Return the [x, y] coordinate for the center point of the cell that contains the specified text.  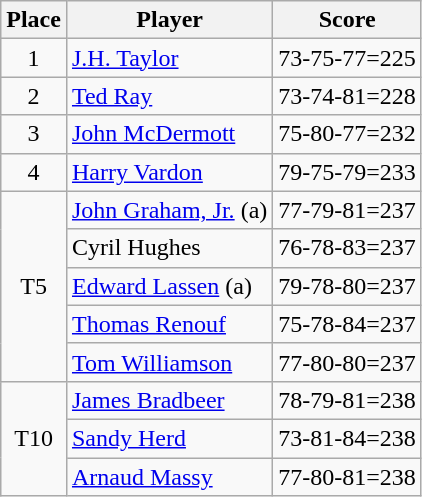
J.H. Taylor [169, 58]
Place [34, 20]
73-81-84=238 [348, 438]
77-80-80=237 [348, 362]
Cyril Hughes [169, 248]
73-75-77=225 [348, 58]
John McDermott [169, 134]
2 [34, 96]
3 [34, 134]
Player [169, 20]
Sandy Herd [169, 438]
1 [34, 58]
Ted Ray [169, 96]
75-78-84=237 [348, 324]
T10 [34, 438]
James Bradbeer [169, 400]
T5 [34, 286]
77-80-81=238 [348, 477]
John Graham, Jr. (a) [169, 210]
4 [34, 172]
Arnaud Massy [169, 477]
79-75-79=233 [348, 172]
75-80-77=232 [348, 134]
79-78-80=237 [348, 286]
73-74-81=228 [348, 96]
Edward Lassen (a) [169, 286]
76-78-83=237 [348, 248]
Thomas Renouf [169, 324]
Score [348, 20]
Tom Williamson [169, 362]
77-79-81=237 [348, 210]
78-79-81=238 [348, 400]
Harry Vardon [169, 172]
